Detect which cell encompasses the target text, then output its (x, y) center coordinate. 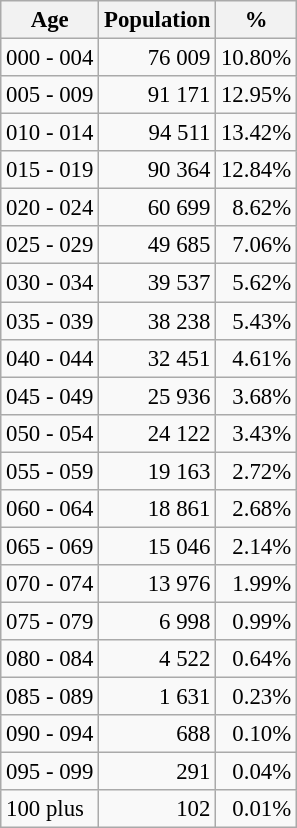
3.43% (256, 433)
25 936 (158, 396)
055 - 059 (50, 471)
015 - 019 (50, 170)
13 976 (158, 584)
60 699 (158, 208)
1.99% (256, 584)
035 - 039 (50, 321)
5.43% (256, 321)
020 - 024 (50, 208)
15 046 (158, 546)
49 685 (158, 245)
32 451 (158, 358)
291 (158, 772)
18 861 (158, 509)
94 511 (158, 133)
39 537 (158, 283)
38 238 (158, 321)
045 - 049 (50, 396)
080 - 084 (50, 659)
065 - 069 (50, 546)
24 122 (158, 433)
91 171 (158, 95)
060 - 064 (50, 509)
0.01% (256, 809)
10.80% (256, 58)
090 - 094 (50, 734)
1 631 (158, 697)
90 364 (158, 170)
4 522 (158, 659)
0.04% (256, 772)
095 - 099 (50, 772)
0.99% (256, 621)
4.61% (256, 358)
76 009 (158, 58)
0.10% (256, 734)
Population (158, 20)
2.14% (256, 546)
12.84% (256, 170)
2.68% (256, 509)
% (256, 20)
6 998 (158, 621)
085 - 089 (50, 697)
102 (158, 809)
0.64% (256, 659)
3.68% (256, 396)
000 - 004 (50, 58)
025 - 029 (50, 245)
100 plus (50, 809)
030 - 034 (50, 283)
8.62% (256, 208)
005 - 009 (50, 95)
19 163 (158, 471)
075 - 079 (50, 621)
7.06% (256, 245)
0.23% (256, 697)
13.42% (256, 133)
12.95% (256, 95)
010 - 014 (50, 133)
040 - 044 (50, 358)
070 - 074 (50, 584)
688 (158, 734)
5.62% (256, 283)
050 - 054 (50, 433)
Age (50, 20)
2.72% (256, 471)
